Extract the [x, y] coordinate from the center of the cell holding the provided text.  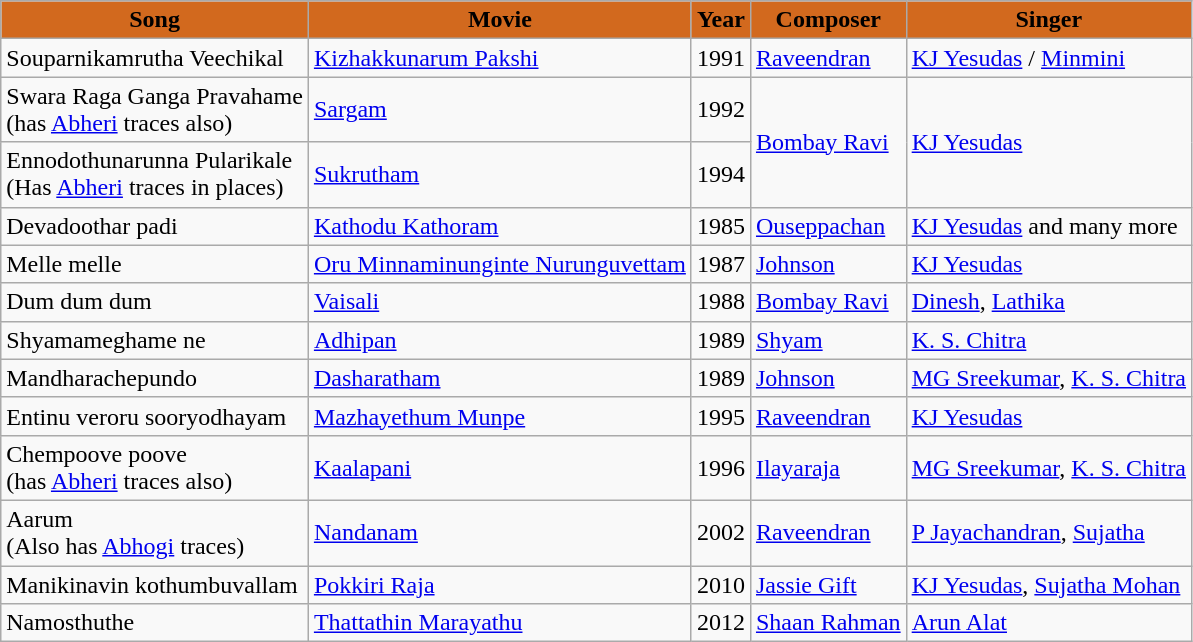
Namosthuthe [155, 623]
KJ Yesudas, Sujatha Mohan [1048, 585]
Devadoothar padi [155, 226]
P Jayachandran, Sujatha [1048, 532]
Jassie Gift [828, 585]
Swara Raga Ganga Pravahame(has Abheri traces also) [155, 110]
Ennodothunarunna Pularikale(Has Abheri traces in places) [155, 174]
2002 [720, 532]
Melle melle [155, 264]
Dum dum dum [155, 302]
1995 [720, 416]
1988 [720, 302]
1992 [720, 110]
Pokkiri Raja [500, 585]
1987 [720, 264]
Ilayaraja [828, 468]
K. S. Chitra [1048, 340]
Shyam [828, 340]
Kizhakkunarum Pakshi [500, 58]
1996 [720, 468]
Kaalapani [500, 468]
Shyamameghame ne [155, 340]
KJ Yesudas and many more [1048, 226]
Entinu veroru sooryodhayam [155, 416]
Souparnikamrutha Veechikal [155, 58]
1985 [720, 226]
Sukrutham [500, 174]
1994 [720, 174]
Kathodu Kathoram [500, 226]
Oru Minnaminunginte Nurunguvettam [500, 264]
Vaisali [500, 302]
Movie [500, 20]
1991 [720, 58]
Manikinavin kothumbuvallam [155, 585]
Mazhayethum Munpe [500, 416]
2010 [720, 585]
Arun Alat [1048, 623]
Composer [828, 20]
Ouseppachan [828, 226]
Mandharachepundo [155, 378]
Year [720, 20]
Dasharatham [500, 378]
Adhipan [500, 340]
Thattathin Marayathu [500, 623]
Shaan Rahman [828, 623]
Dinesh, Lathika [1048, 302]
Nandanam [500, 532]
Chempoove poove(has Abheri traces also) [155, 468]
KJ Yesudas / Minmini [1048, 58]
Song [155, 20]
Sargam [500, 110]
Aarum(Also has Abhogi traces) [155, 532]
Singer [1048, 20]
2012 [720, 623]
